Output the (x, y) coordinate of the center of the cell containing the given text.  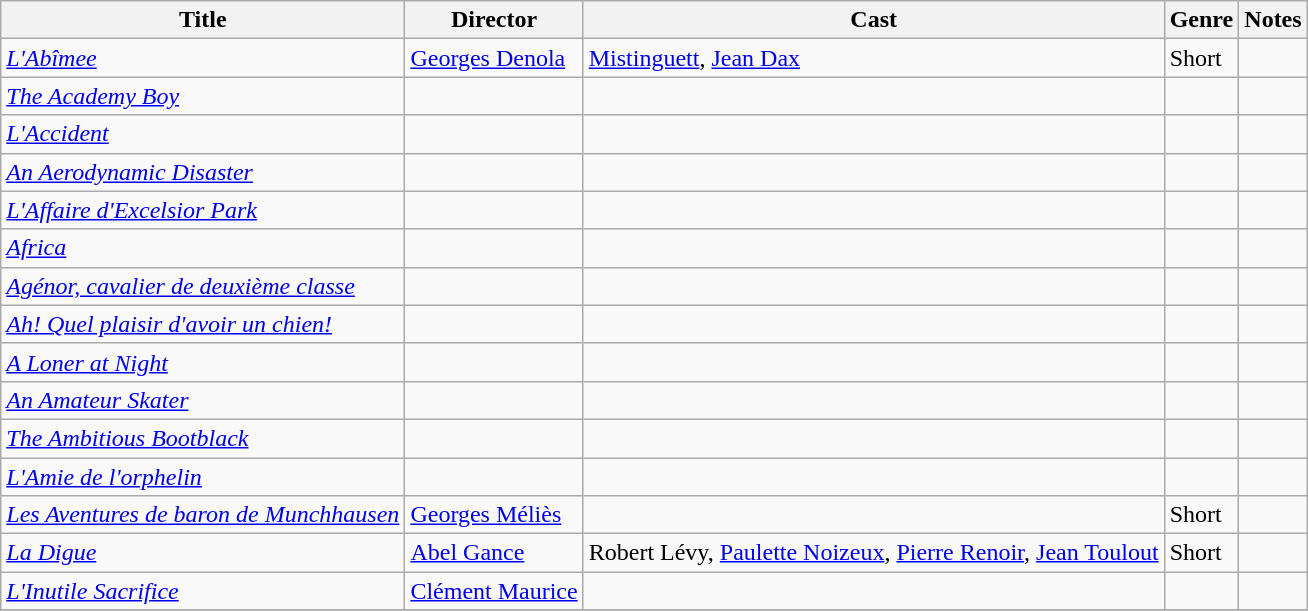
An Amateur Skater (203, 400)
Genre (1202, 20)
Clément Maurice (494, 591)
Georges Méliès (494, 515)
L'Inutile Sacrifice (203, 591)
Notes (1273, 20)
Director (494, 20)
Robert Lévy, Paulette Noizeux, Pierre Renoir, Jean Toulout (874, 553)
L'Accident (203, 134)
An Aerodynamic Disaster (203, 172)
The Academy Boy (203, 96)
La Digue (203, 553)
Les Aventures de baron de Munchhausen (203, 515)
Georges Denola (494, 58)
The Ambitious Bootblack (203, 438)
Agénor, cavalier de deuxième classe (203, 286)
Mistinguett, Jean Dax (874, 58)
Cast (874, 20)
L'Abîmee (203, 58)
L'Amie de l'orphelin (203, 477)
A Loner at Night (203, 362)
L'Affaire d'Excelsior Park (203, 210)
Africa (203, 248)
Abel Gance (494, 553)
Title (203, 20)
Ah! Quel plaisir d'avoir un chien! (203, 324)
